Detect which cell encompasses the target text, then output its [x, y] center coordinate. 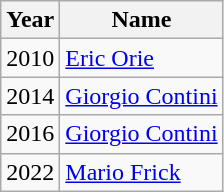
2014 [30, 96]
Mario Frick [142, 172]
Name [142, 20]
2010 [30, 58]
2016 [30, 134]
Year [30, 20]
2022 [30, 172]
Eric Orie [142, 58]
